Locate the cell with the specified text and output its [x, y] center coordinate. 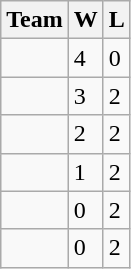
4 [86, 58]
Team [35, 20]
W [86, 20]
L [116, 20]
3 [86, 96]
1 [86, 172]
